Pinpoint the cell where the given text exists, returning its [x, y] midpoint coordinate. 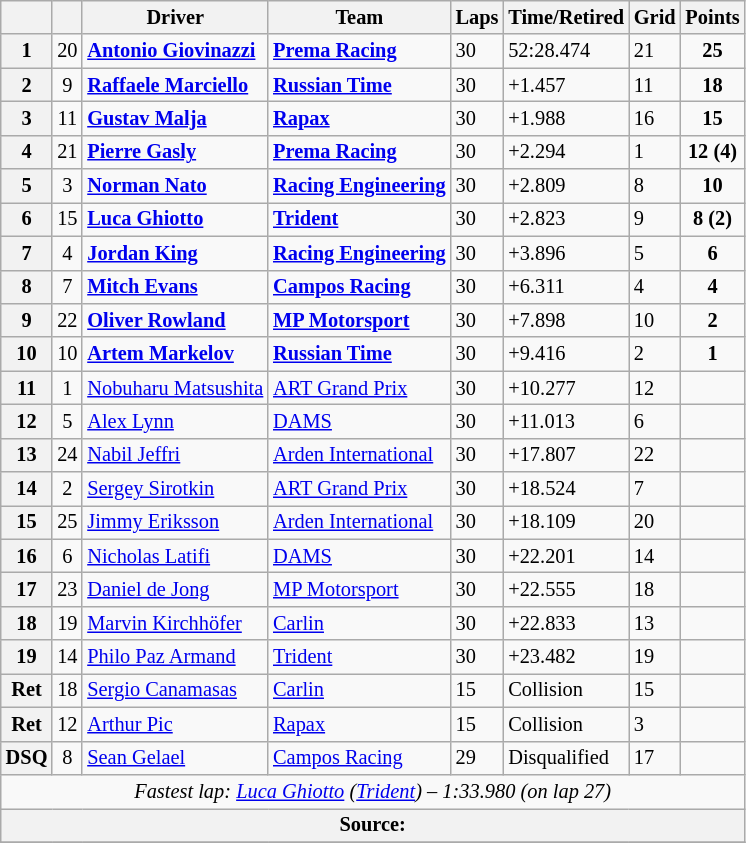
Grid [655, 17]
Luca Ghiotto [175, 219]
Raffaele Marciello [175, 85]
Source: [373, 825]
+1.988 [566, 118]
Disqualified [566, 758]
Points [713, 17]
23 [67, 589]
DSQ [27, 758]
+7.898 [566, 320]
Sergey Sirotkin [175, 489]
Oliver Rowland [175, 320]
+11.013 [566, 421]
+22.555 [566, 589]
+2.823 [566, 219]
+9.416 [566, 354]
Laps [478, 17]
24 [67, 455]
Nobuharu Matsushita [175, 388]
Alex Lynn [175, 421]
+3.896 [566, 253]
Marvin Kirchhöfer [175, 623]
8 (2) [713, 219]
Team [359, 17]
+2.809 [566, 186]
Driver [175, 17]
+18.524 [566, 489]
Fastest lap: Luca Ghiotto (Trident) – 1:33.980 (on lap 27) [373, 791]
29 [478, 758]
Gustav Malja [175, 118]
Nicholas Latifi [175, 556]
Arthur Pic [175, 724]
Sean Gelael [175, 758]
+22.833 [566, 623]
+10.277 [566, 388]
+22.201 [566, 556]
Norman Nato [175, 186]
Mitch Evans [175, 287]
Jordan King [175, 253]
Sergio Canamasas [175, 690]
Artem Markelov [175, 354]
52:28.474 [566, 51]
Time/Retired [566, 17]
+2.294 [566, 152]
+1.457 [566, 85]
12 (4) [713, 152]
Jimmy Eriksson [175, 522]
Pierre Gasly [175, 152]
Philo Paz Armand [175, 657]
Antonio Giovinazzi [175, 51]
+6.311 [566, 287]
Daniel de Jong [175, 589]
+17.807 [566, 455]
Nabil Jeffri [175, 455]
+23.482 [566, 657]
+18.109 [566, 522]
